Detect which cell encompasses the target text, then output its (x, y) center coordinate. 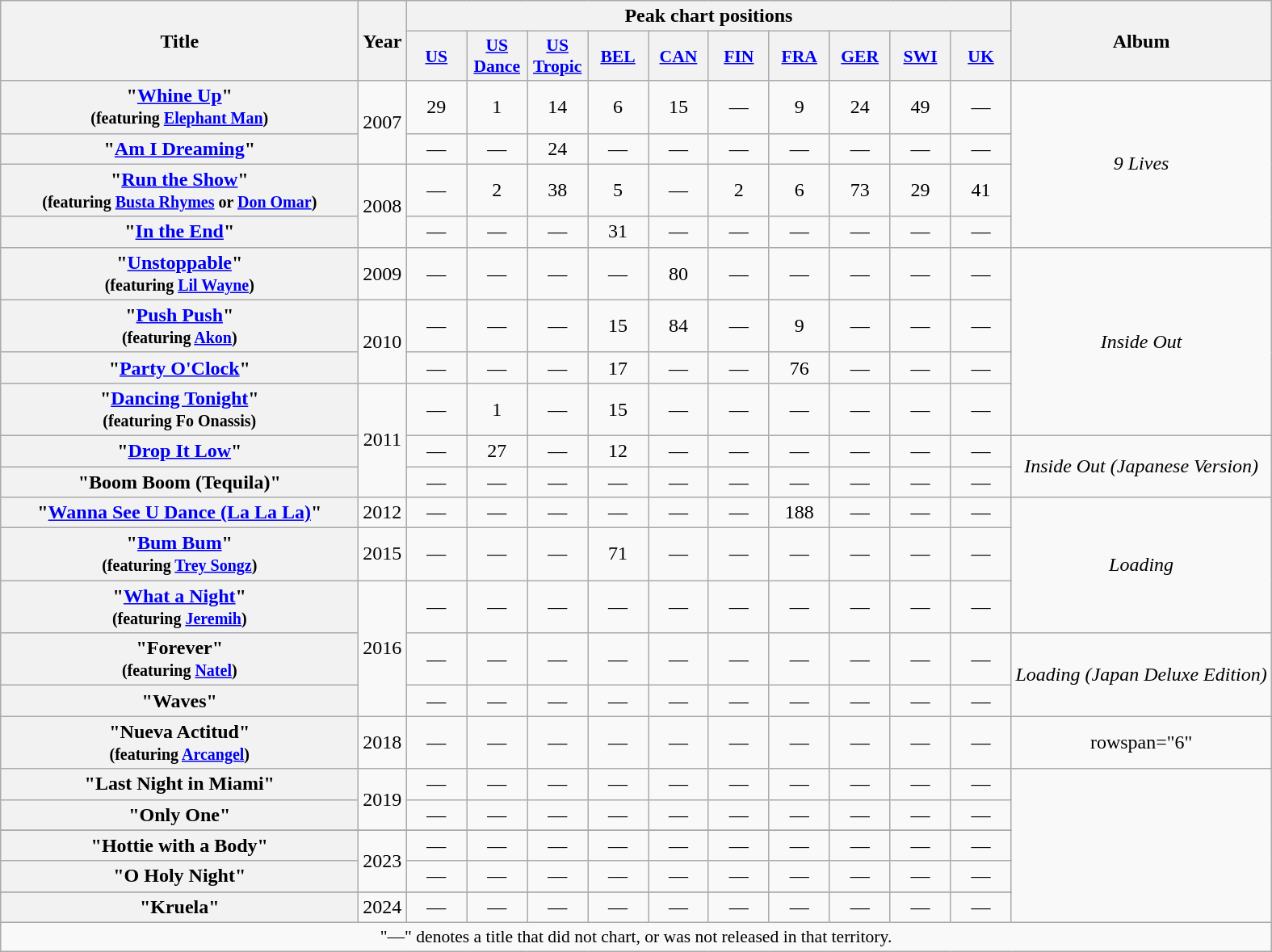
Inside Out (Japanese Version) (1141, 466)
"O Holy Night" (179, 876)
84 (678, 326)
"Whine Up" (featuring Elephant Man) (179, 107)
"Unstoppable" (featuring Lil Wayne) (179, 273)
2009 (383, 273)
73 (859, 191)
76 (800, 367)
14 (557, 107)
"Boom Boom (Tequila)" (179, 482)
UK (980, 57)
2008 (383, 205)
"Bum Bum" (featuring Trey Songz) (179, 554)
Inside Out (1141, 341)
2011 (383, 439)
US Dance (497, 57)
FIN (738, 57)
"Drop It Low" (179, 451)
"What a Night" (featuring Jeremih) (179, 607)
CAN (678, 57)
"Wanna See U Dance (La La La)" (179, 513)
GER (859, 57)
BEL (619, 57)
"Hottie with a Body" (179, 845)
US (436, 57)
12 (619, 451)
9 Lives (1141, 164)
US Tropic (557, 57)
71 (619, 554)
188 (800, 513)
rowspan="6" (1141, 743)
Loading (Japan Deluxe Edition) (1141, 675)
"Am I Dreaming" (179, 149)
SWI (921, 57)
2010 (383, 341)
"In the End" (179, 232)
FRA (800, 57)
Title (179, 40)
2016 (383, 648)
"Party O'Clock" (179, 367)
Year (383, 40)
27 (497, 451)
41 (980, 191)
5 (619, 191)
31 (619, 232)
"Kruela" (179, 907)
"Waves" (179, 701)
"Last Night in Miami" (179, 784)
2015 (383, 554)
2018 (383, 743)
49 (921, 107)
"—" denotes a title that did not chart, or was not released in that territory. (636, 937)
"Only One" (179, 815)
Album (1141, 40)
2023 (383, 861)
Loading (1141, 565)
38 (557, 191)
2019 (383, 799)
"Nueva Actitud" (featuring Arcangel) (179, 743)
"Push Push" (featuring Akon) (179, 326)
80 (678, 273)
2024 (383, 907)
"Run the Show" (featuring Busta Rhymes or Don Omar) (179, 191)
"Forever" (featuring Natel) (179, 659)
2007 (383, 123)
"Dancing Tonight" (featuring Fo Onassis) (179, 409)
2012 (383, 513)
Peak chart positions (709, 16)
17 (619, 367)
